Identify which cell holds the provided text, then report its (X, Y) central coordinate. 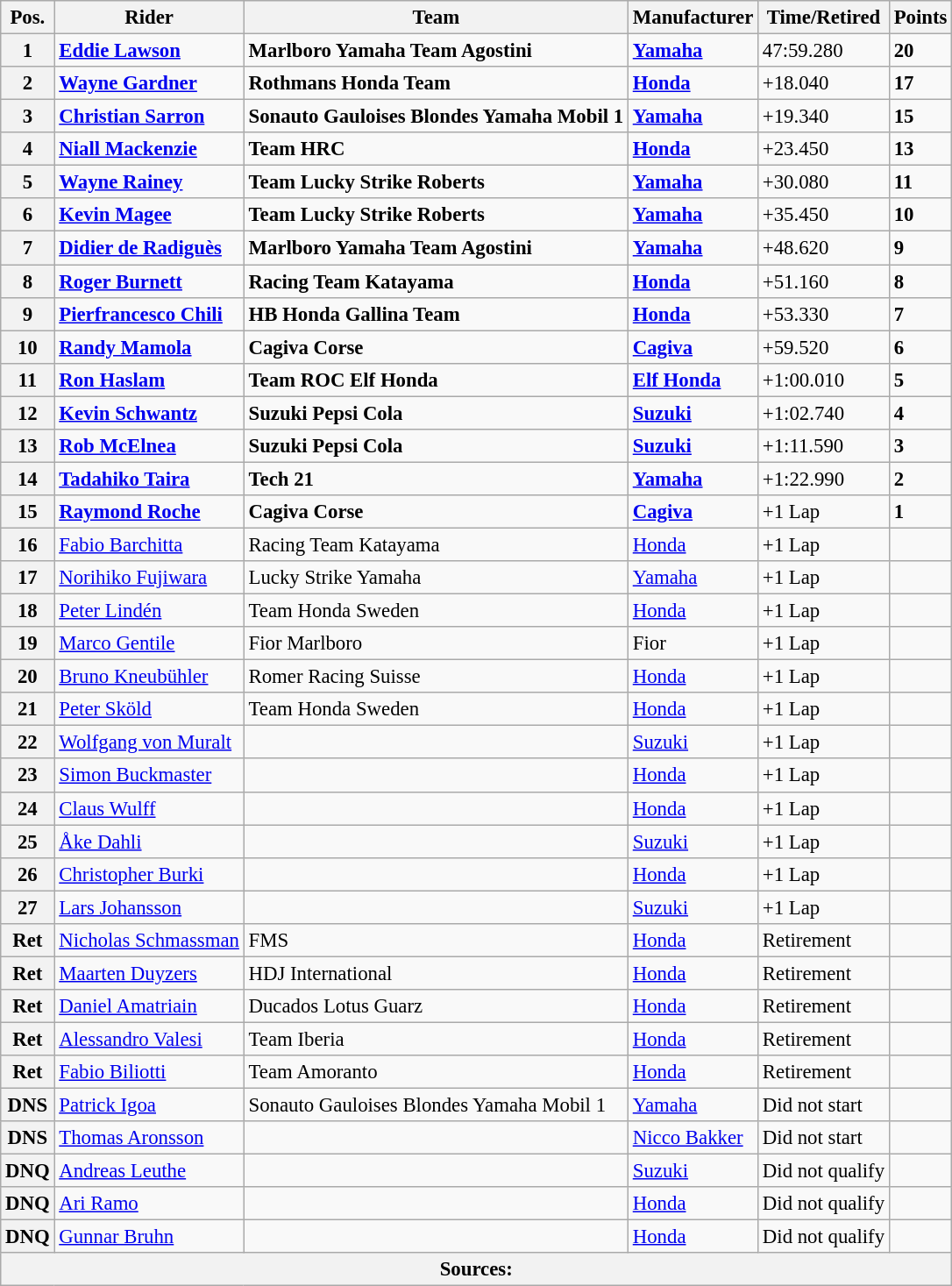
HDJ International (436, 973)
Peter Sköld (149, 709)
Team Amoranto (436, 1072)
Manufacturer (693, 18)
Andreas Leuthe (149, 1171)
Tadahiko Taira (149, 479)
Romer Racing Suisse (436, 677)
Eddie Lawson (149, 51)
Norihiko Fujiwara (149, 578)
22 (28, 742)
24 (28, 808)
Points (920, 18)
Kevin Magee (149, 215)
Fabio Biliotti (149, 1072)
Fior (693, 643)
Åke Dahli (149, 842)
Niall Mackenzie (149, 149)
Thomas Aronsson (149, 1138)
12 (28, 413)
Lars Johansson (149, 907)
Marco Gentile (149, 643)
25 (28, 842)
Elf Honda (693, 380)
14 (28, 479)
Randy Mamola (149, 347)
Team Iberia (436, 1039)
Claus Wulff (149, 808)
Nicco Bakker (693, 1138)
Patrick Igoa (149, 1105)
Rider (149, 18)
Christian Sarron (149, 117)
47:59.280 (824, 51)
Ari Ramo (149, 1204)
Pierfrancesco Chili (149, 314)
16 (28, 544)
+19.340 (824, 117)
Team (436, 18)
+48.620 (824, 248)
+59.520 (824, 347)
Team ROC Elf Honda (436, 380)
Nicholas Schmassman (149, 941)
+1:22.990 (824, 479)
Roger Burnett (149, 281)
Fabio Barchitta (149, 544)
Pos. (28, 18)
Time/Retired (824, 18)
Tech 21 (436, 479)
Team HRC (436, 149)
+30.080 (824, 182)
23 (28, 776)
+1:11.590 (824, 446)
Peter Lindén (149, 611)
+1:00.010 (824, 380)
Fior Marlboro (436, 643)
Wolfgang von Muralt (149, 742)
+53.330 (824, 314)
+1:02.740 (824, 413)
Daniel Amatriain (149, 1006)
Wayne Rainey (149, 182)
19 (28, 643)
Kevin Schwantz (149, 413)
+51.160 (824, 281)
Ducados Lotus Guarz (436, 1006)
Simon Buckmaster (149, 776)
HB Honda Gallina Team (436, 314)
Maarten Duyzers (149, 973)
26 (28, 874)
18 (28, 611)
Alessandro Valesi (149, 1039)
Lucky Strike Yamaha (436, 578)
27 (28, 907)
Didier de Radiguès (149, 248)
Wayne Gardner (149, 83)
FMS (436, 941)
+35.450 (824, 215)
Gunnar Bruhn (149, 1237)
21 (28, 709)
Ron Haslam (149, 380)
Rothmans Honda Team (436, 83)
Rob McElnea (149, 446)
+18.040 (824, 83)
Raymond Roche (149, 512)
Bruno Kneubühler (149, 677)
+23.450 (824, 149)
Christopher Burki (149, 874)
